Return [X, Y] of the center of cell containing provided text 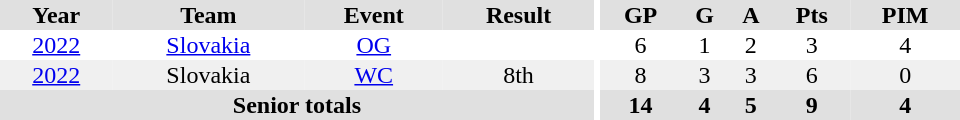
OG [374, 45]
8 [641, 75]
8th [518, 75]
GP [641, 15]
Team [208, 15]
A [750, 15]
Year [56, 15]
PIM [905, 15]
1 [705, 45]
5 [750, 105]
Event [374, 15]
G [705, 15]
2 [750, 45]
Pts [812, 15]
14 [641, 105]
9 [812, 105]
0 [905, 75]
Result [518, 15]
WC [374, 75]
Senior totals [297, 105]
